Provide the [X, Y] coordinate of the cell's center where the given text is located.  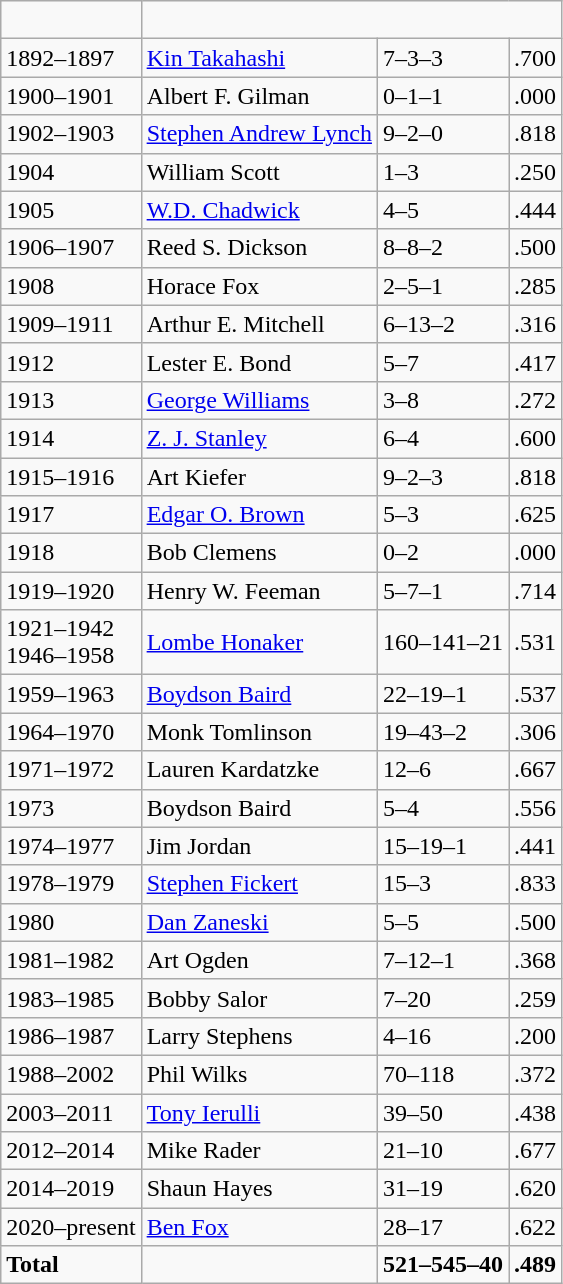
1892–1897 [71, 58]
.667 [536, 770]
22–19–1 [442, 694]
1902–1903 [71, 134]
28–17 [442, 1227]
.250 [536, 172]
W.D. Chadwick [259, 210]
Larry Stephens [259, 1036]
160–141–21 [442, 642]
6–13–2 [442, 324]
.677 [536, 1151]
4–5 [442, 210]
.531 [536, 642]
5–7–1 [442, 591]
7–3–3 [442, 58]
.285 [536, 286]
.438 [536, 1113]
5–4 [442, 808]
9–2–3 [442, 477]
70–118 [442, 1074]
2014–2019 [71, 1189]
1919–1920 [71, 591]
Edgar O. Brown [259, 515]
.372 [536, 1074]
.489 [536, 1265]
1915–1916 [71, 477]
1988–2002 [71, 1074]
12–6 [442, 770]
.537 [536, 694]
.444 [536, 210]
2012–2014 [71, 1151]
7–20 [442, 998]
.441 [536, 846]
Art Kiefer [259, 477]
1971–1972 [71, 770]
0–2 [442, 553]
7–12–1 [442, 960]
.622 [536, 1227]
9–2–0 [442, 134]
1918 [71, 553]
4–16 [442, 1036]
.714 [536, 591]
8–8–2 [442, 248]
Albert F. Gilman [259, 96]
.306 [536, 732]
.417 [536, 362]
Horace Fox [259, 286]
1912 [71, 362]
2003–2011 [71, 1113]
1905 [71, 210]
.600 [536, 438]
.833 [536, 884]
Phil Wilks [259, 1074]
Shaun Hayes [259, 1189]
1983–1985 [71, 998]
Dan Zaneski [259, 922]
15–19–1 [442, 846]
5–5 [442, 922]
39–50 [442, 1113]
1981–1982 [71, 960]
0–1–1 [442, 96]
Bobby Salor [259, 998]
William Scott [259, 172]
5–7 [442, 362]
1913 [71, 400]
Reed S. Dickson [259, 248]
Total [71, 1265]
6–4 [442, 438]
1978–1979 [71, 884]
Tony Ierulli [259, 1113]
Z. J. Stanley [259, 438]
Jim Jordan [259, 846]
Art Ogden [259, 960]
.625 [536, 515]
Stephen Andrew Lynch [259, 134]
George Williams [259, 400]
3–8 [442, 400]
1973 [71, 808]
Lauren Kardatzke [259, 770]
1986–1987 [71, 1036]
521–545–40 [442, 1265]
.368 [536, 960]
2020–present [71, 1227]
Ben Fox [259, 1227]
1914 [71, 438]
1900–1901 [71, 96]
.700 [536, 58]
Bob Clemens [259, 553]
Mike Rader [259, 1151]
1921–19421946–1958 [71, 642]
1980 [71, 922]
Monk Tomlinson [259, 732]
.556 [536, 808]
1959–1963 [71, 694]
.272 [536, 400]
Kin Takahashi [259, 58]
1–3 [442, 172]
Stephen Fickert [259, 884]
1904 [71, 172]
Arthur E. Mitchell [259, 324]
1917 [71, 515]
2–5–1 [442, 286]
21–10 [442, 1151]
15–3 [442, 884]
1974–1977 [71, 846]
1906–1907 [71, 248]
.316 [536, 324]
19–43–2 [442, 732]
5–3 [442, 515]
.620 [536, 1189]
1964–1970 [71, 732]
.259 [536, 998]
Lester E. Bond [259, 362]
31–19 [442, 1189]
1908 [71, 286]
Lombe Honaker [259, 642]
Henry W. Feeman [259, 591]
.200 [536, 1036]
1909–1911 [71, 324]
